From the cell containing the given text, extract its center point as [x, y] coordinate. 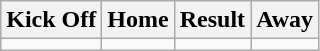
Kick Off [52, 20]
Home [138, 20]
Away [285, 20]
Result [212, 20]
